Scan for the cell matching the given text and deliver its [x, y] coordinate at center. 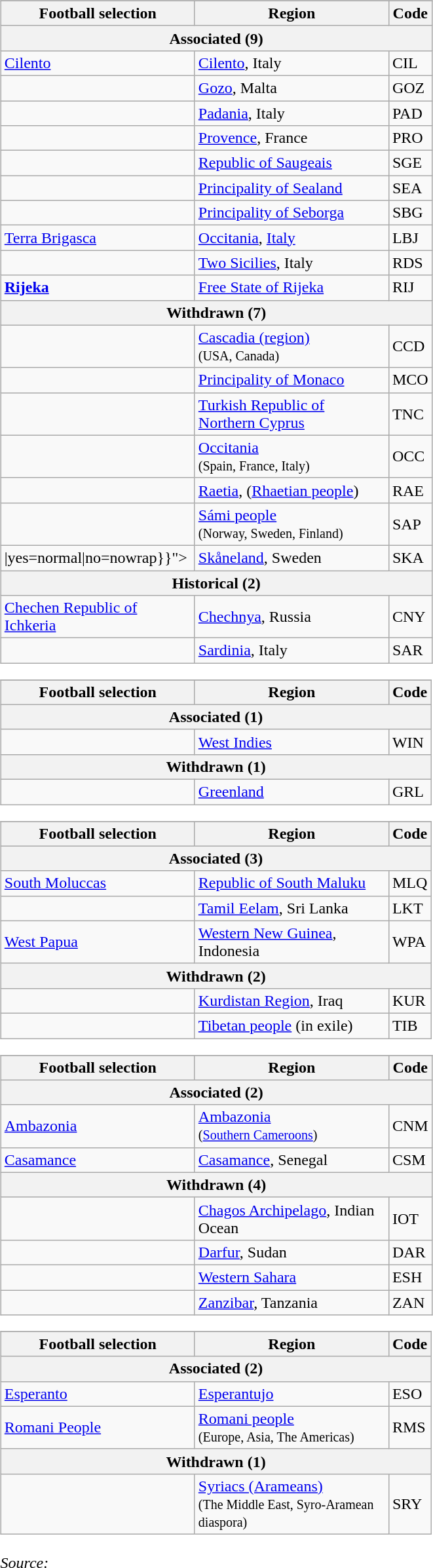
Occitania, Italy [292, 238]
SRY [409, 1504]
CCD [410, 346]
RAE [410, 490]
Western New Guinea, Indonesia [292, 942]
SEA [410, 188]
Syriacs (Arameans)(The Middle East, Syro-Aramean diaspora) [292, 1504]
SGE [410, 163]
CSM [410, 1160]
LBJ [410, 238]
DAR [410, 1252]
Cilento, Italy [292, 63]
Occitania(Spain, France, Italy) [292, 456]
Chechnya, Russia [292, 617]
Romani people (Europe, Asia, The Americas) [292, 1427]
CIL [410, 63]
PAD [410, 113]
Rijeka [98, 288]
Chechen Republic of Ichkeria [98, 617]
Sardinia, Italy [292, 651]
Skåneland, Sweden [292, 558]
Western Sahara [292, 1277]
KUR [409, 1001]
Free State of Rijeka [292, 288]
Ambazonia [98, 1126]
ZAN [410, 1302]
RDS [410, 263]
SKA [410, 558]
WIN [409, 742]
Casamance [98, 1160]
West Indies [292, 742]
Withdrawn (4) [216, 1185]
West Papua [98, 942]
SAP [410, 524]
|yes=normal|no=nowrap}}"> [98, 558]
Chagos Archipelago, Indian Ocean [292, 1219]
Terra Brigasca [98, 238]
Provence, France [292, 138]
Esperanto [98, 1394]
GRL [409, 792]
RIJ [410, 288]
Principality of Seborga [292, 213]
Associated (9) [216, 38]
MLQ [409, 883]
Raetia, (Rhaetian people) [292, 490]
Ambazonia (Southern Cameroons) [292, 1126]
TIB [409, 1025]
Kurdistan Region, Iraq [292, 1001]
IOT [410, 1219]
WPA [409, 942]
SAR [410, 651]
Turkish Republic of Northern Cyprus [292, 414]
Greenland [292, 792]
Associated (1) [216, 717]
Withdrawn (7) [216, 313]
GOZ [410, 88]
Associated (3) [216, 858]
ESH [410, 1277]
SBG [410, 213]
Cilento [98, 63]
Padania, Italy [292, 113]
CNM [410, 1126]
Sámi people (Norway, Sweden, Finland) [292, 524]
Darfur, Sudan [292, 1252]
PRO [410, 138]
South Moluccas [98, 883]
Principality of Sealand [292, 188]
Cascadia (region)(USA, Canada) [292, 346]
Zanzibar, Tanzania [292, 1302]
ESO [409, 1394]
Republic of Saugeais [292, 163]
MCO [410, 380]
Principality of Monaco [292, 380]
RMS [409, 1427]
Historical (2) [216, 583]
Tamil Eelam, Sri Lanka [292, 908]
Republic of South Maluku [292, 883]
TNC [410, 414]
LKT [409, 908]
Withdrawn (2) [216, 976]
Gozo, Malta [292, 88]
OCC [410, 456]
CNY [410, 617]
Romani People [98, 1427]
Tibetan people (in exile) [292, 1025]
Two Sicilies, Italy [292, 263]
Casamance, Senegal [292, 1160]
Esperantujo [292, 1394]
